Return [x, y] of the center of cell containing provided text 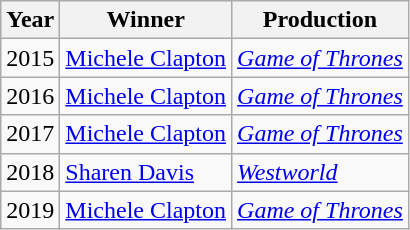
Year [30, 20]
Winner [146, 20]
2015 [30, 58]
Sharen Davis [146, 172]
2016 [30, 96]
Westworld [320, 172]
2017 [30, 134]
Production [320, 20]
2019 [30, 210]
2018 [30, 172]
